Detect which cell encompasses the target text, then output its [X, Y] center coordinate. 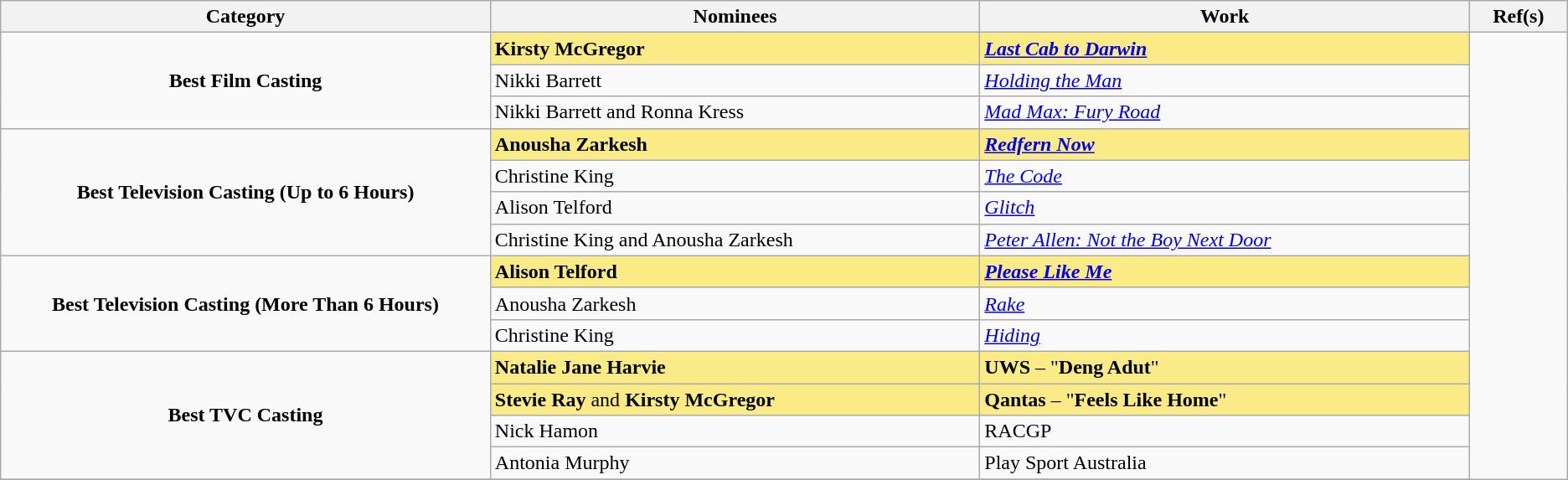
Glitch [1225, 208]
Stevie Ray and Kirsty McGregor [735, 400]
Mad Max: Fury Road [1225, 112]
Best Television Casting (Up to 6 Hours) [246, 192]
Best Film Casting [246, 80]
Nominees [735, 17]
Holding the Man [1225, 80]
Play Sport Australia [1225, 463]
Antonia Murphy [735, 463]
Best Television Casting (More Than 6 Hours) [246, 303]
Peter Allen: Not the Boy Next Door [1225, 240]
UWS – "Deng Adut" [1225, 367]
Natalie Jane Harvie [735, 367]
Best TVC Casting [246, 415]
Christine King and Anousha Zarkesh [735, 240]
Nikki Barrett [735, 80]
Category [246, 17]
Nick Hamon [735, 431]
Ref(s) [1518, 17]
Qantas – "Feels Like Home" [1225, 400]
Redfern Now [1225, 144]
Nikki Barrett and Ronna Kress [735, 112]
Last Cab to Darwin [1225, 49]
Please Like Me [1225, 271]
The Code [1225, 176]
RACGP [1225, 431]
Kirsty McGregor [735, 49]
Work [1225, 17]
Hiding [1225, 335]
Rake [1225, 303]
